Detect which cell encompasses the target text, then output its (X, Y) center coordinate. 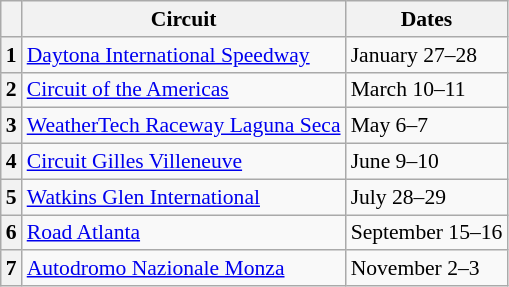
November 2–3 (427, 269)
2 (12, 90)
June 9–10 (427, 162)
5 (12, 197)
7 (12, 269)
Road Atlanta (184, 233)
May 6–7 (427, 126)
Circuit (184, 19)
July 28–29 (427, 197)
WeatherTech Raceway Laguna Seca (184, 126)
September 15–16 (427, 233)
3 (12, 126)
6 (12, 233)
Watkins Glen International (184, 197)
1 (12, 55)
Autodromo Nazionale Monza (184, 269)
March 10–11 (427, 90)
January 27–28 (427, 55)
Dates (427, 19)
Circuit Gilles Villeneuve (184, 162)
Daytona International Speedway (184, 55)
Circuit of the Americas (184, 90)
4 (12, 162)
